Extract the (x, y) coordinate from the center of the cell holding the provided text.  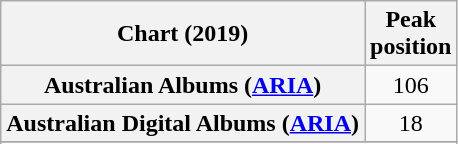
Chart (2019) (183, 34)
Australian Digital Albums (ARIA) (183, 123)
18 (411, 123)
Peakposition (411, 34)
106 (411, 85)
Australian Albums (ARIA) (183, 85)
